Return the [X, Y] coordinate for the center point of the cell that contains the specified text.  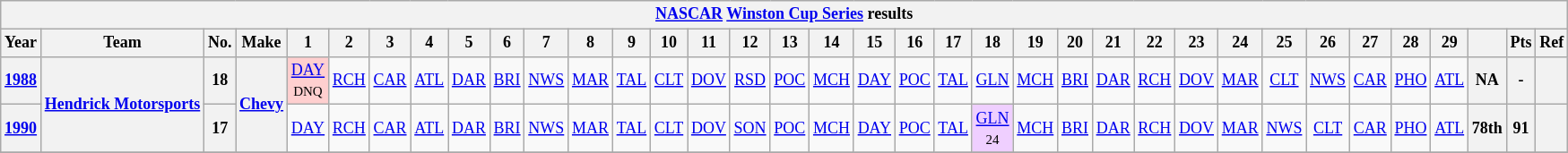
2 [349, 43]
No. [221, 43]
28 [1411, 43]
16 [914, 43]
26 [1329, 43]
1990 [22, 129]
11 [709, 43]
9 [631, 43]
29 [1450, 43]
Year [22, 43]
Team [122, 43]
DAYDNQ [308, 81]
22 [1155, 43]
91 [1520, 129]
8 [591, 43]
Pts [1520, 43]
NA [1486, 81]
12 [749, 43]
- [1520, 81]
4 [429, 43]
13 [790, 43]
1 [308, 43]
21 [1113, 43]
20 [1076, 43]
25 [1284, 43]
10 [669, 43]
Ref [1552, 43]
5 [470, 43]
6 [507, 43]
14 [832, 43]
27 [1370, 43]
NASCAR Winston Cup Series results [784, 14]
7 [547, 43]
RSD [749, 81]
24 [1240, 43]
Hendrick Motorsports [122, 104]
Chevy [262, 104]
SON [749, 129]
23 [1197, 43]
1988 [22, 81]
78th [1486, 129]
Make [262, 43]
GLN24 [992, 129]
19 [1035, 43]
15 [874, 43]
3 [390, 43]
GLN [992, 81]
